Output the (x, y) coordinate of the center of the cell containing the given text.  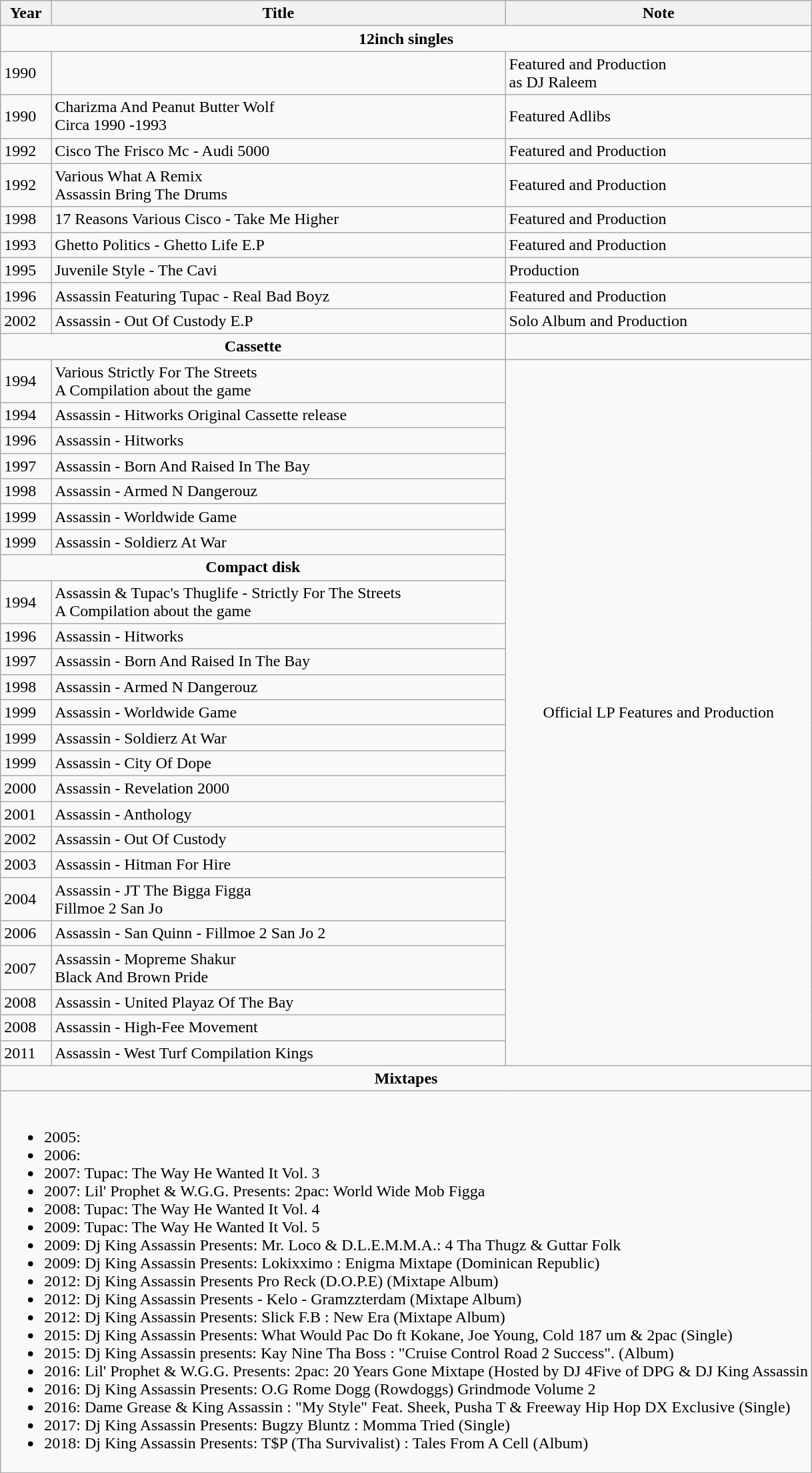
Title (279, 13)
Juvenile Style - The Cavi (279, 270)
Assassin & Tupac's Thuglife - Strictly For The Streets A Compilation about the game (279, 601)
Assassin - San Quinn - Fillmoe 2 San Jo 2 (279, 934)
Assassin - Hitman For Hire (279, 865)
Assassin - West Turf Compilation Kings (279, 1053)
Assassin - JT The Bigga Figga Fillmoe 2 San Jo (279, 899)
Note (659, 13)
2011 (26, 1053)
12inch singles (407, 39)
Assassin - United Playaz Of The Bay (279, 1002)
Mixtapes (407, 1078)
Official LP Features and Production (659, 712)
Assassin Featuring Tupac - Real Bad Boyz (279, 295)
Assassin - Hitworks Original Cassette release (279, 415)
Featured and Production as DJ Raleem (659, 73)
Assassin - City Of Dope (279, 763)
Featured Adlibs (659, 116)
Compact disk (253, 567)
Cisco The Frisco Mc - Audi 5000 (279, 151)
Charizma And Peanut Butter WolfCirca 1990 -1993 (279, 116)
2004 (26, 899)
Assassin - Out Of Custody E.P (279, 321)
2001 (26, 814)
2006 (26, 934)
Various What A RemixAssassin Bring The Drums (279, 185)
Assassin - Out Of Custody (279, 840)
Year (26, 13)
1995 (26, 270)
17 Reasons Various Cisco - Take Me Higher (279, 219)
1993 (26, 245)
Production (659, 270)
Various Strictly For The Streets A Compilation about the game (279, 380)
Solo Album and Production (659, 321)
Cassette (253, 346)
2000 (26, 788)
Assassin - Mopreme Shakur Black And Brown Pride (279, 968)
Assassin - High-Fee Movement (279, 1028)
Assassin - Anthology (279, 814)
Assassin - Revelation 2000 (279, 788)
2007 (26, 968)
Ghetto Politics - Ghetto Life E.P (279, 245)
2003 (26, 865)
